Return (x, y) of the center of cell containing provided text 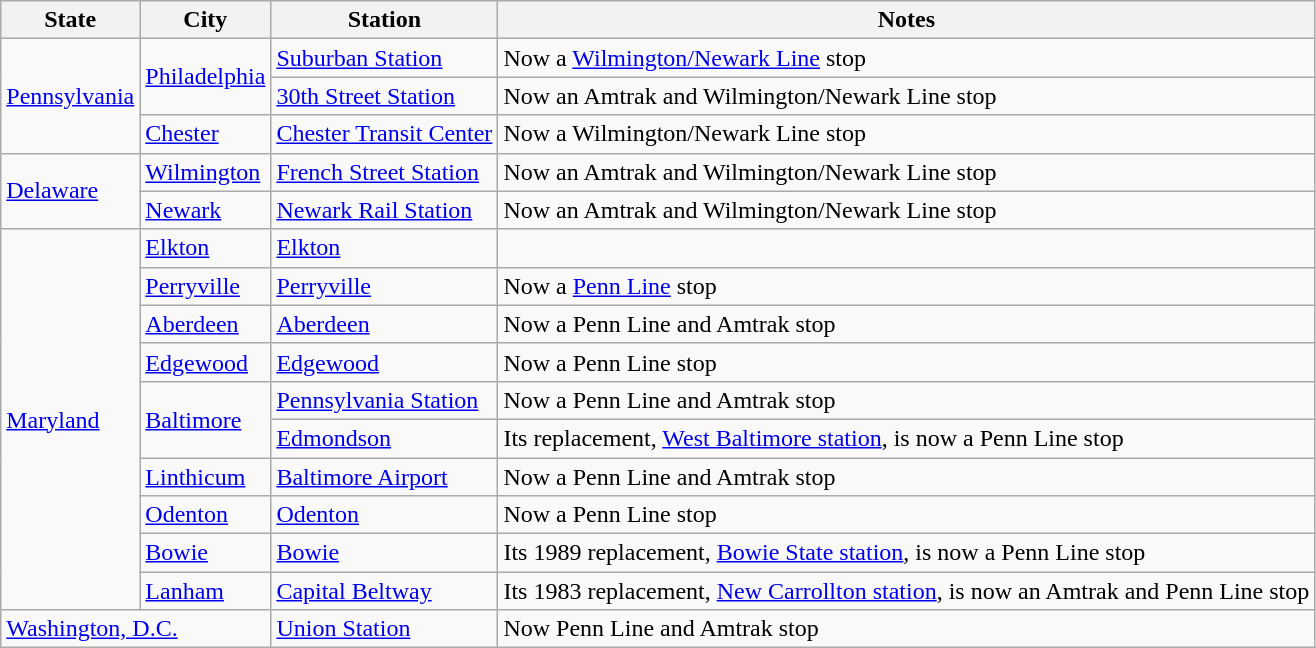
French Street Station (384, 172)
Philadelphia (206, 77)
City (206, 20)
Pennsylvania Station (384, 400)
Union Station (384, 629)
Chester Transit Center (384, 134)
State (70, 20)
Wilmington (206, 172)
Its 1983 replacement, New Carrollton station, is now an Amtrak and Penn Line stop (906, 591)
Now Penn Line and Amtrak stop (906, 629)
Newark Rail Station (384, 210)
Baltimore Airport (384, 477)
Capital Beltway (384, 591)
Linthicum (206, 477)
Washington, D.C. (136, 629)
Lanham (206, 591)
Edmondson (384, 438)
Its replacement, West Baltimore station, is now a Penn Line stop (906, 438)
Its 1989 replacement, Bowie State station, is now a Penn Line stop (906, 553)
Newark (206, 210)
Maryland (70, 420)
Pennsylvania (70, 96)
Suburban Station (384, 58)
Station (384, 20)
Baltimore (206, 419)
Chester (206, 134)
30th Street Station (384, 96)
Notes (906, 20)
Delaware (70, 191)
